Find where the given text appears and provide that cell's center as (x, y) coordinate. 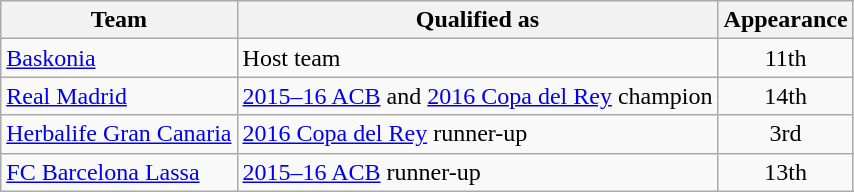
13th (786, 172)
2015–16 ACB and 2016 Copa del Rey champion (478, 96)
Team (119, 20)
Appearance (786, 20)
FC Barcelona Lassa (119, 172)
11th (786, 58)
Qualified as (478, 20)
Baskonia (119, 58)
2015–16 ACB runner-up (478, 172)
2016 Copa del Rey runner-up (478, 134)
Host team (478, 58)
14th (786, 96)
3rd (786, 134)
Herbalife Gran Canaria (119, 134)
Real Madrid (119, 96)
